Output the (X, Y) coordinate of the center of the cell containing the given text.  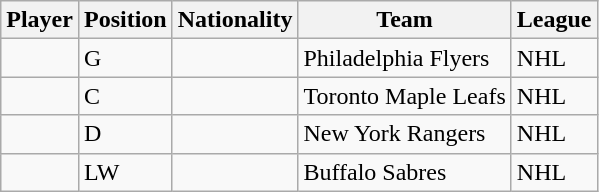
League (554, 20)
Nationality (235, 20)
New York Rangers (404, 134)
Position (125, 20)
Toronto Maple Leafs (404, 96)
Philadelphia Flyers (404, 58)
LW (125, 172)
Player (40, 20)
D (125, 134)
C (125, 96)
Team (404, 20)
G (125, 58)
Buffalo Sabres (404, 172)
